Return [X, Y] of the center of cell containing provided text 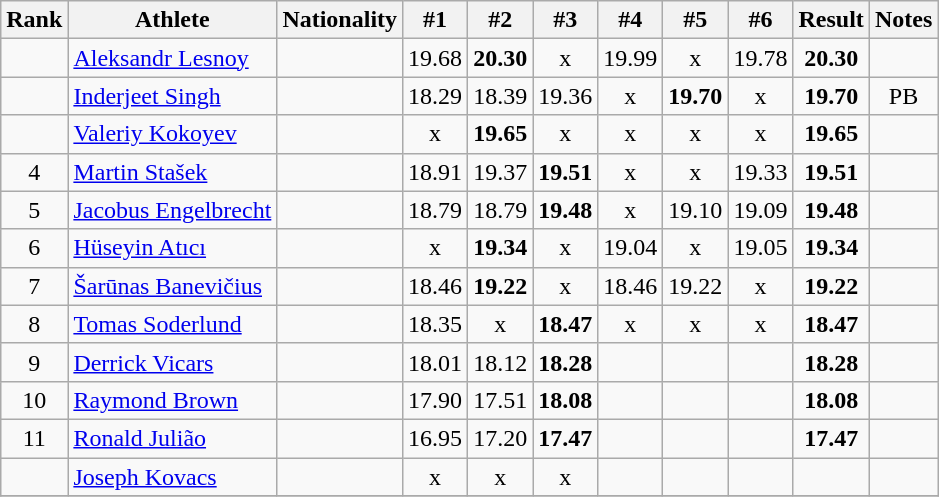
#3 [566, 20]
17.20 [500, 438]
9 [34, 362]
10 [34, 400]
19.36 [566, 96]
Nationality [340, 20]
7 [34, 286]
19.99 [630, 58]
18.12 [500, 362]
18.35 [436, 324]
18.91 [436, 172]
PB [903, 96]
Joseph Kovacs [172, 477]
19.68 [436, 58]
Raymond Brown [172, 400]
19.09 [760, 210]
17.51 [500, 400]
#2 [500, 20]
Valeriy Kokoyev [172, 134]
Inderjeet Singh [172, 96]
8 [34, 324]
Jacobus Engelbrecht [172, 210]
16.95 [436, 438]
19.04 [630, 248]
18.39 [500, 96]
Šarūnas Banevičius [172, 286]
5 [34, 210]
19.33 [760, 172]
18.01 [436, 362]
19.05 [760, 248]
19.78 [760, 58]
Derrick Vicars [172, 362]
#1 [436, 20]
Martin Stašek [172, 172]
Ronald Julião [172, 438]
19.10 [696, 210]
Tomas Soderlund [172, 324]
#5 [696, 20]
Notes [903, 20]
4 [34, 172]
Hüseyin Atıcı [172, 248]
#4 [630, 20]
17.90 [436, 400]
Rank [34, 20]
#6 [760, 20]
19.37 [500, 172]
Athlete [172, 20]
Aleksandr Lesnoy [172, 58]
6 [34, 248]
Result [831, 20]
11 [34, 438]
18.29 [436, 96]
